For the text-containing cell, return its midpoint in [x, y] coordinate format. 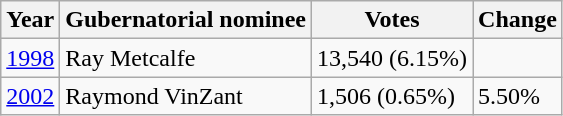
2002 [30, 96]
Raymond VinZant [186, 96]
Ray Metcalfe [186, 58]
Year [30, 20]
5.50% [518, 96]
Change [518, 20]
13,540 (6.15%) [392, 58]
1,506 (0.65%) [392, 96]
Gubernatorial nominee [186, 20]
Votes [392, 20]
1998 [30, 58]
